Pinpoint the cell where the given text exists, returning its [X, Y] midpoint coordinate. 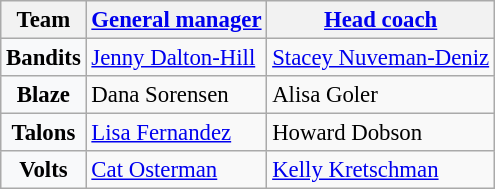
Stacey Nuveman-Deniz [381, 58]
Cat Osterman [176, 170]
Blaze [44, 95]
Dana Sorensen [176, 95]
Kelly Kretschman [381, 170]
General manager [176, 20]
Bandits [44, 58]
Jenny Dalton-Hill [176, 58]
Volts [44, 170]
Talons [44, 133]
Team [44, 20]
Alisa Goler [381, 95]
Head coach [381, 20]
Lisa Fernandez [176, 133]
Howard Dobson [381, 133]
